Extract the [X, Y] coordinate from the center of the cell holding the provided text.  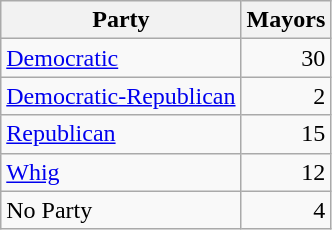
Democratic [121, 58]
4 [286, 210]
30 [286, 58]
Whig [121, 172]
Mayors [286, 20]
12 [286, 172]
Party [121, 20]
15 [286, 134]
Democratic-Republican [121, 96]
2 [286, 96]
Republican [121, 134]
No Party [121, 210]
